Determine the (x, y) coordinate at the center of the cell enclosing the given text.  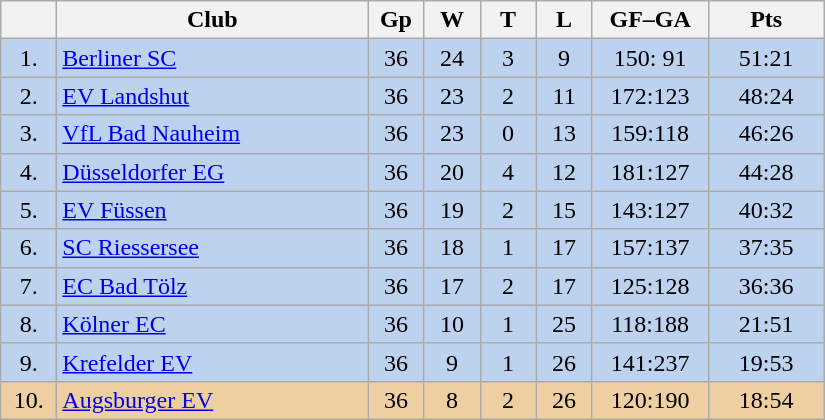
18 (452, 248)
VfL Bad Nauheim (212, 134)
11 (564, 96)
143:127 (650, 210)
46:26 (766, 134)
Pts (766, 20)
20 (452, 172)
37:35 (766, 248)
Augsburger EV (212, 400)
36:36 (766, 286)
10 (452, 324)
157:137 (650, 248)
Düsseldorfer EG (212, 172)
141:237 (650, 362)
Gp (396, 20)
0 (508, 134)
8. (29, 324)
1. (29, 58)
172:123 (650, 96)
8 (452, 400)
9. (29, 362)
21:51 (766, 324)
150: 91 (650, 58)
T (508, 20)
15 (564, 210)
125:128 (650, 286)
19:53 (766, 362)
4 (508, 172)
Berliner SC (212, 58)
Kölner EC (212, 324)
EC Bad Tölz (212, 286)
19 (452, 210)
18:54 (766, 400)
W (452, 20)
3. (29, 134)
12 (564, 172)
L (564, 20)
7. (29, 286)
3 (508, 58)
120:190 (650, 400)
SC Riessersee (212, 248)
4. (29, 172)
25 (564, 324)
GF–GA (650, 20)
181:127 (650, 172)
Krefelder EV (212, 362)
2. (29, 96)
6. (29, 248)
EV Landshut (212, 96)
159:118 (650, 134)
44:28 (766, 172)
10. (29, 400)
Club (212, 20)
118:188 (650, 324)
24 (452, 58)
40:32 (766, 210)
48:24 (766, 96)
13 (564, 134)
5. (29, 210)
51:21 (766, 58)
EV Füssen (212, 210)
